Extract the [x, y] coordinate from the center of the cell holding the provided text.  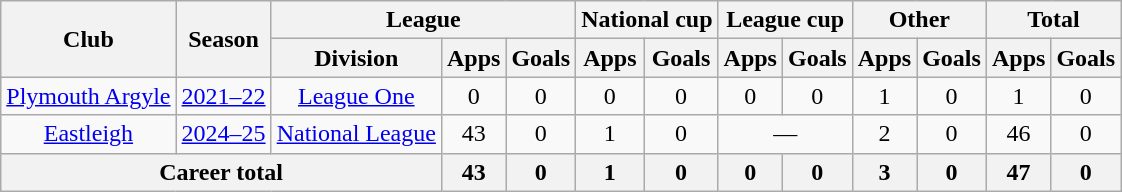
Total [1053, 20]
Other [919, 20]
2024–25 [224, 134]
― [785, 134]
3 [884, 172]
Season [224, 39]
2 [884, 134]
Division [356, 58]
National League [356, 134]
League One [356, 96]
46 [1018, 134]
Eastleigh [88, 134]
47 [1018, 172]
National cup [647, 20]
League cup [785, 20]
Club [88, 39]
2021–22 [224, 96]
League [423, 20]
Career total [222, 172]
Plymouth Argyle [88, 96]
